Search for the cell housing the specified text and yield its [X, Y] center coordinate. 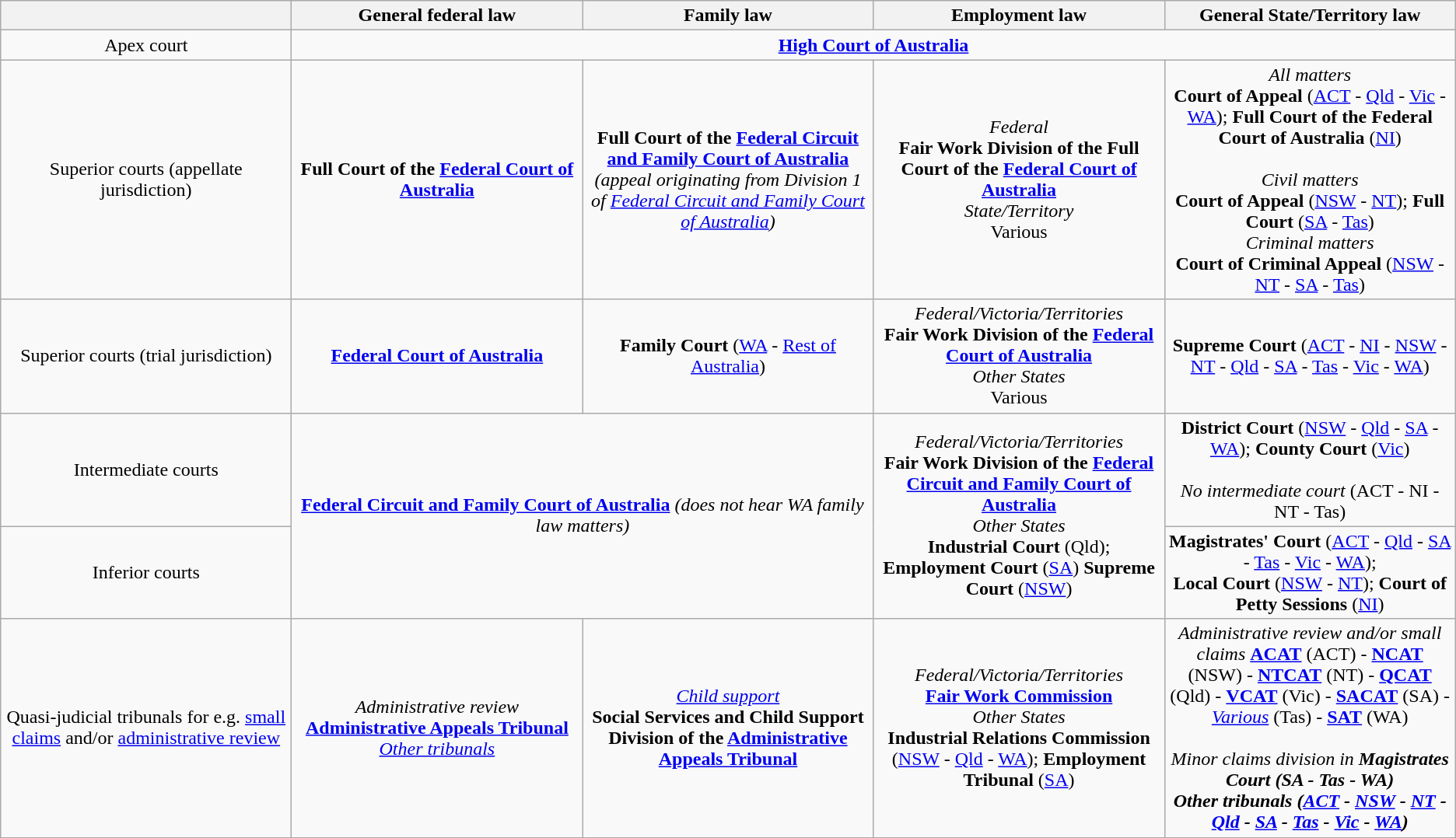
Supreme Court (ACT - NI - NSW - NT - Qld - SA - Tas - Vic - WA) [1310, 356]
Family law [728, 16]
FederalFair Work Division of the Full Court of the Federal Court of AustraliaState/TerritoryVarious [1019, 180]
General federal law [437, 16]
Administrative review Administrative Appeals Tribunal Other tribunals [437, 728]
Superior courts (trial jurisdiction) [146, 356]
Superior courts (appellate jurisdiction) [146, 180]
Intermediate courts [146, 470]
High Court of Australia [873, 45]
Full Court of the Federal Circuit and Family Court of Australia (appeal originating from Division 1 of Federal Circuit and Family Court of Australia) [728, 180]
General State/Territory law [1310, 16]
Child support Social Services and Child Support Division of the Administrative Appeals Tribunal [728, 728]
Magistrates' Court (ACT - Qld - SA - Tas - Vic - WA);Local Court (NSW - NT); Court of Petty Sessions (NI) [1310, 572]
Federal/Victoria/TerritoriesFair Work Division of the Federal Court of AustraliaOther StatesVarious [1019, 356]
Federal Court of Australia [437, 356]
Full Court of the Federal Court of Australia [437, 180]
Employment law [1019, 16]
Apex court [146, 45]
Inferior courts [146, 572]
Federal Circuit and Family Court of Australia (does not hear WA family law matters) [583, 516]
District Court (NSW - Qld - SA - WA); County Court (Vic)No intermediate court (ACT - NI - NT - Tas) [1310, 470]
Federal/Victoria/TerritoriesFair Work CommissionOther StatesIndustrial Relations Commission (NSW - Qld - WA); Employment Tribunal (SA) [1019, 728]
Family Court (WA - Rest of Australia) [728, 356]
Quasi-judicial tribunals for e.g. small claims and/or administrative review [146, 728]
